Return the (x, y) coordinate for the center point of the cell that contains the specified text.  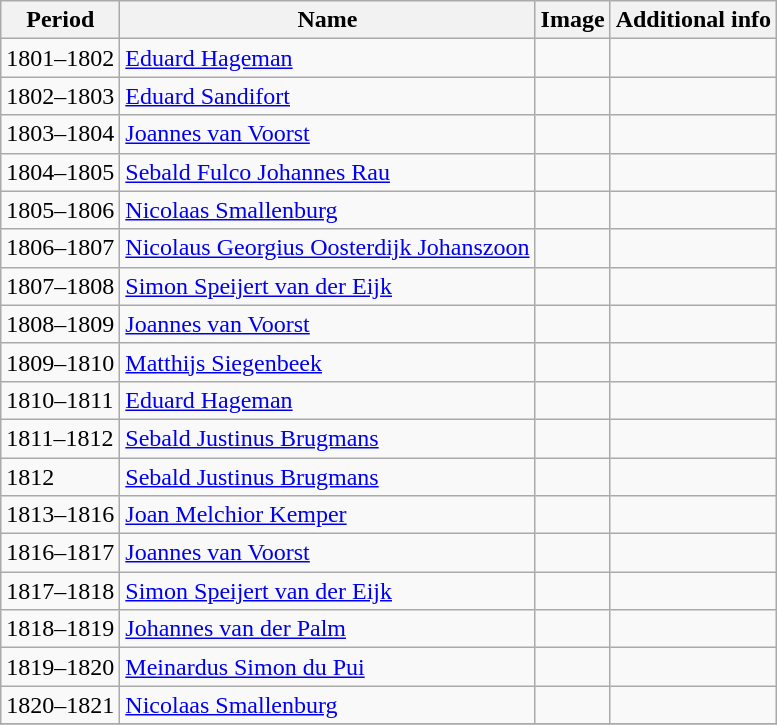
1809–1810 (60, 362)
Image (572, 20)
1819–1820 (60, 667)
1810–1811 (60, 400)
Period (60, 20)
Johannes van der Palm (328, 629)
1812 (60, 477)
1816–1817 (60, 553)
1804–1805 (60, 172)
1803–1804 (60, 134)
Additional info (693, 20)
1813–1816 (60, 515)
Nicolaus Georgius Oosterdijk Johanszoon (328, 248)
Matthijs Siegenbeek (328, 362)
1817–1818 (60, 591)
1801–1802 (60, 58)
1811–1812 (60, 438)
1808–1809 (60, 324)
1805–1806 (60, 210)
1807–1808 (60, 286)
Eduard Sandifort (328, 96)
Sebald Fulco Johannes Rau (328, 172)
1818–1819 (60, 629)
Joan Melchior Kemper (328, 515)
Meinardus Simon du Pui (328, 667)
1802–1803 (60, 96)
1806–1807 (60, 248)
1820–1821 (60, 705)
Name (328, 20)
